Return [X, Y] of the center of cell containing provided text 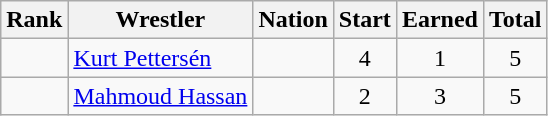
Rank [34, 20]
Mahmoud Hassan [160, 96]
4 [364, 58]
1 [440, 58]
Total [515, 20]
2 [364, 96]
3 [440, 96]
Start [364, 20]
Kurt Pettersén [160, 58]
Nation [293, 20]
Earned [440, 20]
Wrestler [160, 20]
